Search for the cell housing the specified text and yield its (x, y) center coordinate. 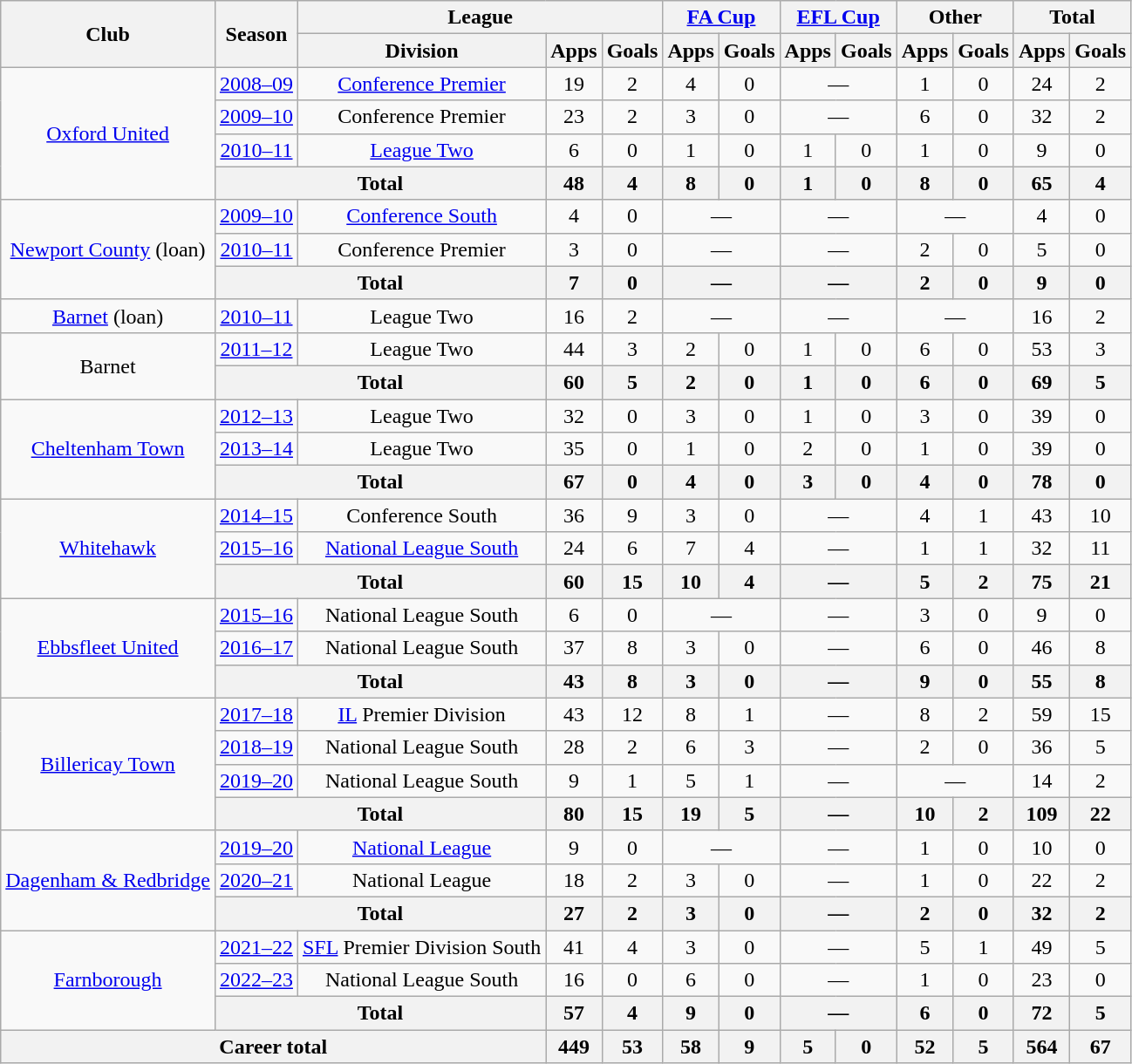
58 (691, 1047)
2017–18 (256, 714)
2020–21 (256, 880)
EFL Cup (838, 17)
52 (924, 1047)
2008–09 (256, 84)
564 (1041, 1047)
21 (1101, 582)
28 (574, 747)
Season (256, 34)
2016–17 (256, 648)
46 (1041, 648)
Club (108, 34)
59 (1041, 714)
SFL Premier Division South (421, 946)
75 (1041, 582)
Dagenham & Redbridge (108, 880)
2022–23 (256, 980)
78 (1041, 482)
35 (574, 449)
2014–15 (256, 515)
80 (574, 814)
49 (1041, 946)
Whitehawk (108, 549)
44 (574, 349)
27 (574, 913)
449 (574, 1047)
11 (1101, 549)
Newport County (loan) (108, 249)
Ebbsfleet United (108, 648)
69 (1041, 382)
Barnet (108, 365)
72 (1041, 1013)
Division (421, 51)
2012–13 (256, 416)
FA Cup (721, 17)
2011–12 (256, 349)
57 (574, 1013)
41 (574, 946)
2021–22 (256, 946)
2013–14 (256, 449)
48 (574, 183)
Barnet (loan) (108, 316)
55 (1041, 681)
Farnborough (108, 979)
Billericay Town (108, 764)
109 (1041, 814)
65 (1041, 183)
12 (632, 714)
Cheltenham Town (108, 449)
2018–19 (256, 747)
Other (955, 17)
League (480, 17)
Career total (274, 1047)
18 (574, 880)
37 (574, 648)
14 (1041, 781)
IL Premier Division (421, 714)
Oxford United (108, 133)
